Return [X, Y] of the center of cell containing provided text 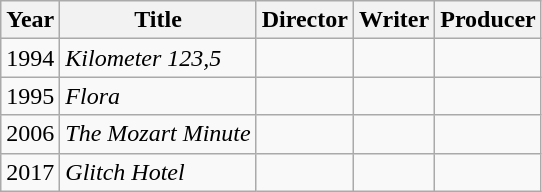
Year [30, 20]
Producer [488, 20]
Director [304, 20]
The Mozart Minute [158, 134]
1994 [30, 58]
2017 [30, 172]
Kilometer 123,5 [158, 58]
Title [158, 20]
Glitch Hotel [158, 172]
Writer [394, 20]
2006 [30, 134]
1995 [30, 96]
Flora [158, 96]
